Determine the (X, Y) coordinate at the center of the cell enclosing the given text.  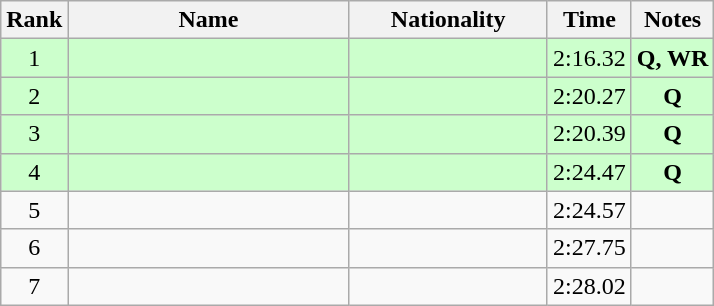
Rank (34, 20)
2:28.02 (589, 286)
6 (34, 248)
2:24.57 (589, 210)
4 (34, 172)
2:27.75 (589, 248)
2:16.32 (589, 58)
5 (34, 210)
Nationality (448, 20)
Time (589, 20)
7 (34, 286)
2 (34, 96)
2:20.27 (589, 96)
2:24.47 (589, 172)
Q, WR (672, 58)
1 (34, 58)
Notes (672, 20)
3 (34, 134)
Name (208, 20)
2:20.39 (589, 134)
